Return the [x, y] coordinate for the center point of the cell that contains the specified text.  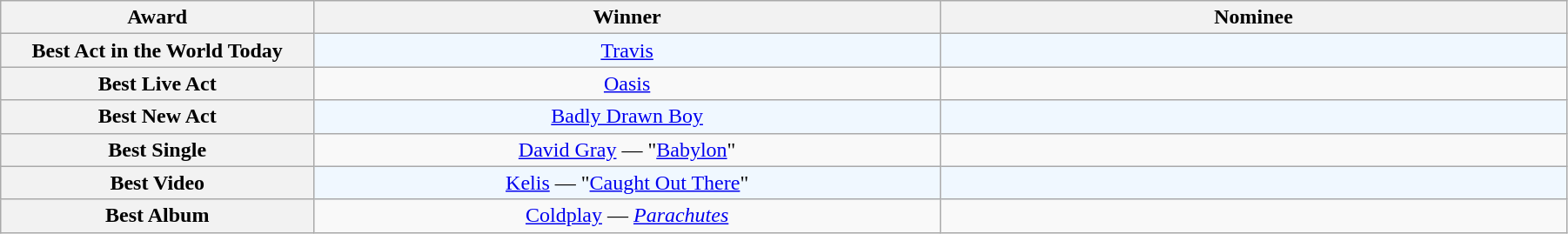
Best Act in the World Today [157, 50]
Nominee [1254, 17]
Best Live Act [157, 84]
Winner [627, 17]
Travis [627, 50]
Best Video [157, 183]
Coldplay — Parachutes [627, 216]
Best New Act [157, 117]
Oasis [627, 84]
David Gray — "Babylon" [627, 150]
Award [157, 17]
Kelis — "Caught Out There" [627, 183]
Badly Drawn Boy [627, 117]
Best Album [157, 216]
Best Single [157, 150]
